Find where the given text appears and provide that cell's center as [X, Y] coordinate. 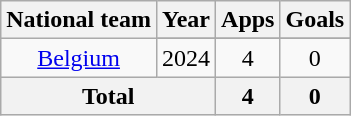
Total [108, 96]
Apps [248, 20]
2024 [186, 58]
Year [186, 20]
Belgium [79, 58]
Goals [315, 20]
National team [79, 20]
